Search for the cell housing the specified text and yield its (x, y) center coordinate. 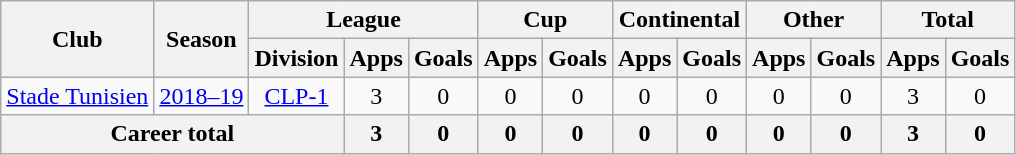
Continental (679, 20)
Career total (172, 134)
Division (296, 58)
Total (948, 20)
Cup (545, 20)
League (364, 20)
Stade Tunisien (78, 96)
Club (78, 39)
2018–19 (202, 96)
CLP-1 (296, 96)
Season (202, 39)
Other (814, 20)
